Pinpoint the cell where the given text exists, returning its (x, y) midpoint coordinate. 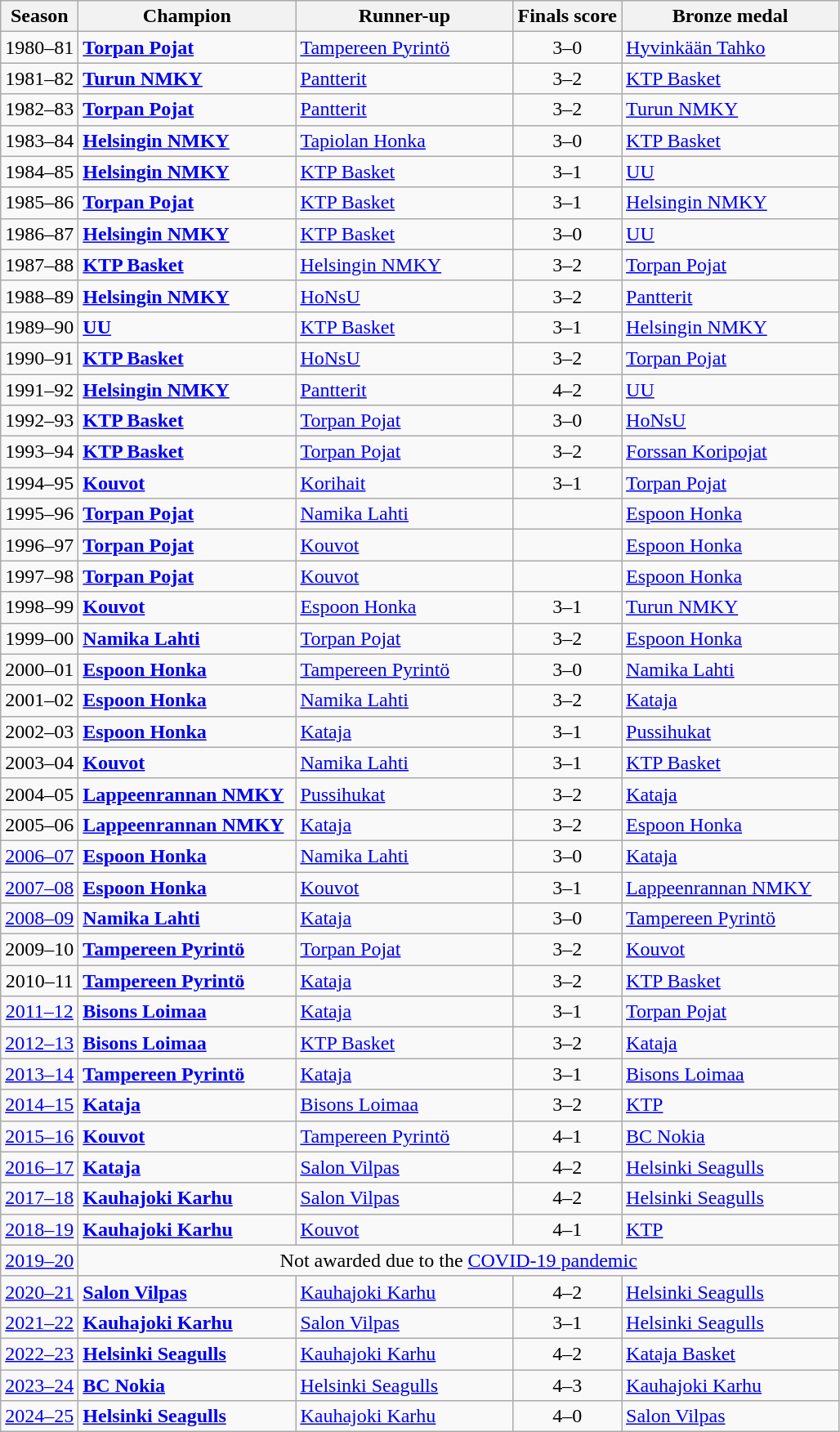
1992–93 (39, 421)
1995–96 (39, 514)
2019–20 (39, 1260)
2024–25 (39, 1416)
2023–24 (39, 1385)
2010–11 (39, 981)
1986–87 (39, 234)
1999–00 (39, 638)
1997–98 (39, 576)
2021–22 (39, 1322)
2017–18 (39, 1198)
1988–89 (39, 296)
2014–15 (39, 1105)
1980–81 (39, 47)
2015–16 (39, 1136)
1985–86 (39, 203)
Runner-up (404, 16)
2001–02 (39, 700)
2006–07 (39, 856)
2022–23 (39, 1354)
2012–13 (39, 1043)
1991–92 (39, 390)
1989–90 (39, 327)
1983–84 (39, 141)
4–3 (567, 1385)
4–0 (567, 1416)
2002–03 (39, 732)
Tapiolan Honka (404, 141)
1996–97 (39, 545)
2007–08 (39, 887)
2020–21 (39, 1291)
1987–88 (39, 265)
1998–99 (39, 607)
Champion (187, 16)
1981–82 (39, 78)
Not awarded due to the COVID-19 pandemic (459, 1260)
Kataja Basket (731, 1354)
1994–95 (39, 483)
2011–12 (39, 1012)
2009–10 (39, 950)
Season (39, 16)
2003–04 (39, 763)
2000–01 (39, 669)
2013–14 (39, 1074)
1990–91 (39, 358)
1993–94 (39, 452)
2008–09 (39, 919)
2004–05 (39, 794)
Hyvinkään Tahko (731, 47)
Korihait (404, 483)
1984–85 (39, 172)
Bronze medal (731, 16)
2005–06 (39, 825)
2016–17 (39, 1167)
Forssan Koripojat (731, 452)
2018–19 (39, 1229)
Finals score (567, 16)
1982–83 (39, 110)
